Locate the cell with the specified text and output its (x, y) center coordinate. 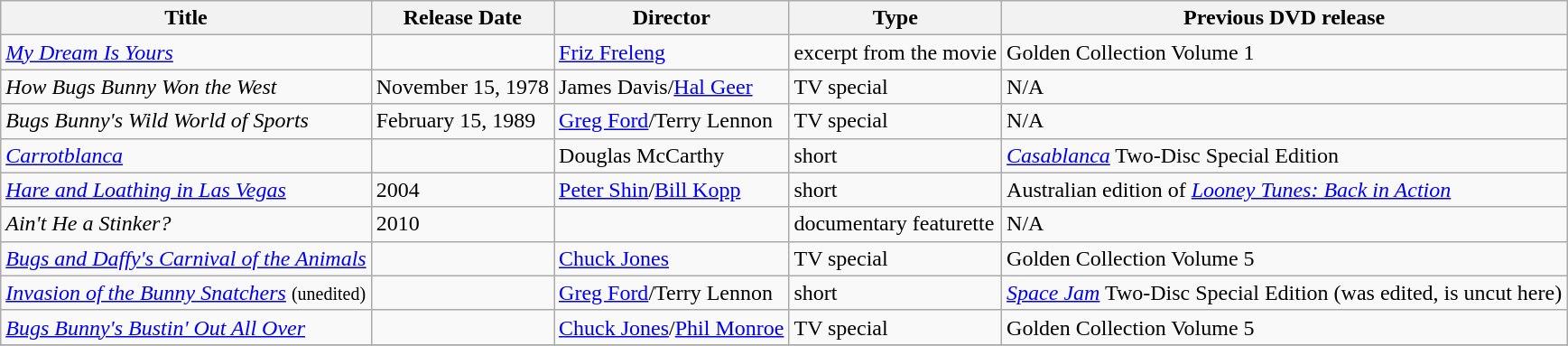
My Dream Is Yours (186, 52)
Bugs Bunny's Wild World of Sports (186, 121)
excerpt from the movie (895, 52)
James Davis/Hal Geer (672, 87)
Australian edition of Looney Tunes: Back in Action (1285, 190)
Release Date (462, 18)
2010 (462, 224)
Bugs Bunny's Bustin' Out All Over (186, 327)
Carrotblanca (186, 155)
Ain't He a Stinker? (186, 224)
Friz Freleng (672, 52)
Invasion of the Bunny Snatchers (unedited) (186, 293)
Type (895, 18)
Previous DVD release (1285, 18)
2004 (462, 190)
Chuck Jones/Phil Monroe (672, 327)
Bugs and Daffy's Carnival of the Animals (186, 258)
Space Jam Two-Disc Special Edition (was edited, is uncut here) (1285, 293)
November 15, 1978 (462, 87)
Peter Shin/Bill Kopp (672, 190)
Casablanca Two-Disc Special Edition (1285, 155)
Douglas McCarthy (672, 155)
February 15, 1989 (462, 121)
Title (186, 18)
Chuck Jones (672, 258)
Hare and Loathing in Las Vegas (186, 190)
documentary featurette (895, 224)
How Bugs Bunny Won the West (186, 87)
Golden Collection Volume 1 (1285, 52)
Director (672, 18)
